Return the (X, Y) coordinate for the center point of the cell that contains the specified text.  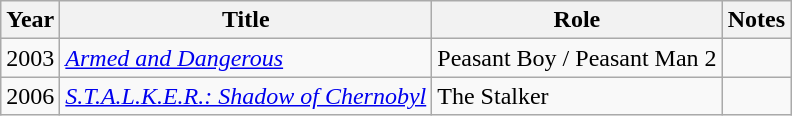
The Stalker (577, 96)
S.T.A.L.K.E.R.: Shadow of Chernobyl (246, 96)
Year (30, 20)
Armed and Dangerous (246, 58)
2003 (30, 58)
Notes (756, 20)
Peasant Boy / Peasant Man 2 (577, 58)
Title (246, 20)
Role (577, 20)
2006 (30, 96)
